Find where the given text appears and provide that cell's center as [x, y] coordinate. 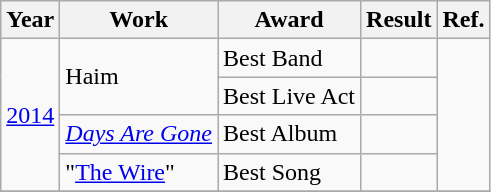
Best Band [290, 58]
Year [30, 20]
Days Are Gone [139, 134]
Best Song [290, 172]
Work [139, 20]
Result [399, 20]
2014 [30, 115]
Best Live Act [290, 96]
Ref. [464, 20]
Award [290, 20]
Best Album [290, 134]
Haim [139, 77]
"The Wire" [139, 172]
